Return the [X, Y] coordinate for the center point of the cell that contains the specified text.  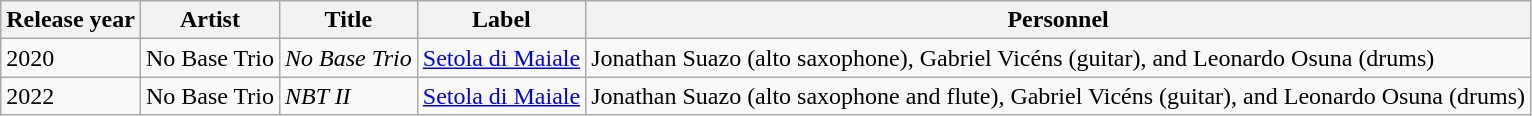
Label [501, 20]
Jonathan Suazo (alto saxophone), Gabriel Vicéns (guitar), and Leonardo Osuna (drums) [1058, 58]
Jonathan Suazo (alto saxophone and flute), Gabriel Vicéns (guitar), and Leonardo Osuna (drums) [1058, 96]
NBT II [349, 96]
Title [349, 20]
Artist [210, 20]
2020 [71, 58]
Release year [71, 20]
Personnel [1058, 20]
2022 [71, 96]
